Find where the given text appears and provide that cell's center as (x, y) coordinate. 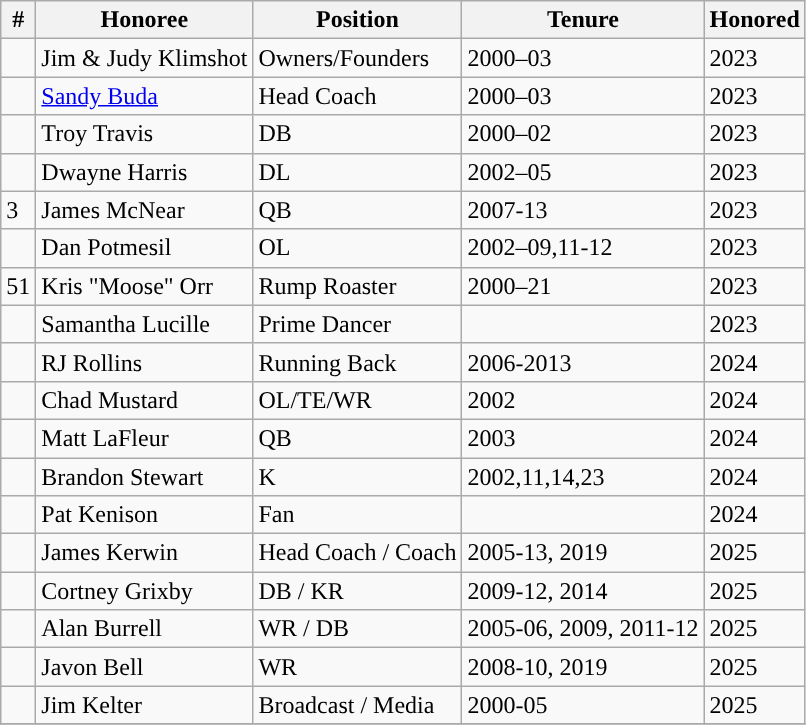
2003 (583, 438)
Alan Burrell (144, 629)
James McNear (144, 210)
OL/TE/WR (358, 400)
2002–05 (583, 172)
3 (18, 210)
Sandy Buda (144, 96)
WR / DB (358, 629)
Head Coach (358, 96)
Rump Roaster (358, 286)
Brandon Stewart (144, 477)
Broadcast / Media (358, 705)
2005-06, 2009, 2011-12 (583, 629)
WR (358, 667)
2000-05 (583, 705)
Honoree (144, 20)
Javon Bell (144, 667)
DB / KR (358, 591)
2007-13 (583, 210)
K (358, 477)
Matt LaFleur (144, 438)
Troy Travis (144, 134)
DB (358, 134)
Chad Mustard (144, 400)
Running Back (358, 362)
James Kerwin (144, 553)
Prime Dancer (358, 324)
Tenure (583, 20)
DL (358, 172)
2002,11,14,23 (583, 477)
2009-12, 2014 (583, 591)
# (18, 20)
2002–09,11-12 (583, 248)
2000–21 (583, 286)
Cortney Grixby (144, 591)
2000–02 (583, 134)
Pat Kenison (144, 515)
Owners/Founders (358, 58)
51 (18, 286)
Head Coach / Coach (358, 553)
Jim & Judy Klimshot (144, 58)
2002 (583, 400)
Fan (358, 515)
Dan Potmesil (144, 248)
Position (358, 20)
Kris "Moose" Orr (144, 286)
OL (358, 248)
2005-13, 2019 (583, 553)
2008-10, 2019 (583, 667)
Jim Kelter (144, 705)
Samantha Lucille (144, 324)
Honored (754, 20)
Dwayne Harris (144, 172)
RJ Rollins (144, 362)
2006-2013 (583, 362)
